Return the (X, Y) coordinate for the center point of the cell that contains the specified text.  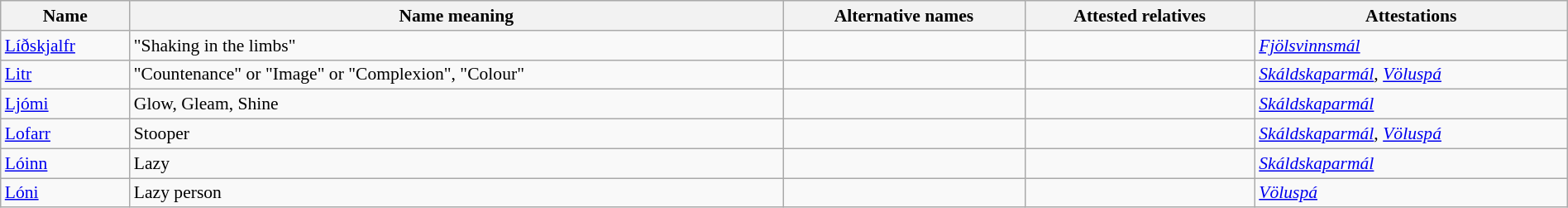
Fjölsvinnsmál (1411, 46)
Alternative names (904, 16)
Lofarr (65, 134)
Name meaning (457, 16)
Stooper (457, 134)
Lazy (457, 163)
Lóni (65, 193)
Attestations (1411, 16)
"Shaking in the limbs" (457, 46)
Litr (65, 75)
Lóinn (65, 163)
Lazy person (457, 193)
Glow, Gleam, Shine (457, 104)
Name (65, 16)
"Countenance" or "Image" or "Complexion", "Colour" (457, 75)
Líðskjalfr (65, 46)
Ljómi (65, 104)
Völuspá (1411, 193)
Attested relatives (1140, 16)
